Return (X, Y) of the center of cell containing provided text 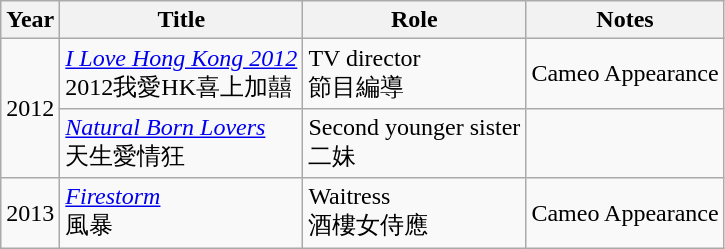
Second younger sister 二妹 (414, 143)
Title (182, 20)
Natural Born Lovers 天生愛情狂 (182, 143)
Role (414, 20)
Firestorm 風暴 (182, 213)
Notes (625, 20)
Year (30, 20)
2012 (30, 108)
2013 (30, 213)
Waitress 酒樓女侍應 (414, 213)
I Love Hong Kong 2012 2012我愛HK喜上加囍 (182, 74)
TV director 節目編導 (414, 74)
